Capture the cell that displays the provided text and extract its [x, y] central coordinate. 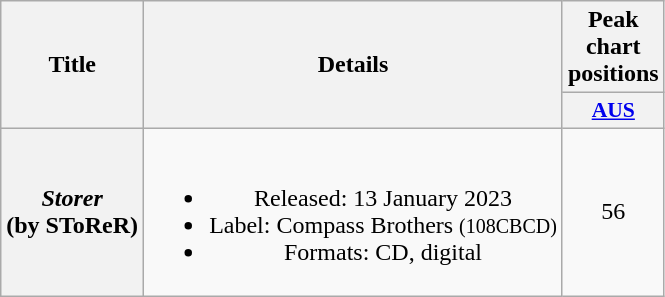
Storer (by SToReR) [72, 212]
AUS [613, 111]
Released: 13 January 2023Label: Compass Brothers (108CBCD)Formats: CD, digital [354, 212]
56 [613, 212]
Peak chart positions [613, 47]
Details [354, 65]
Title [72, 65]
